Detect which cell encompasses the target text, then output its (x, y) center coordinate. 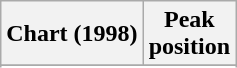
Chart (1998) (72, 34)
Peakposition (189, 34)
